Capture the cell that displays the provided text and extract its [X, Y] central coordinate. 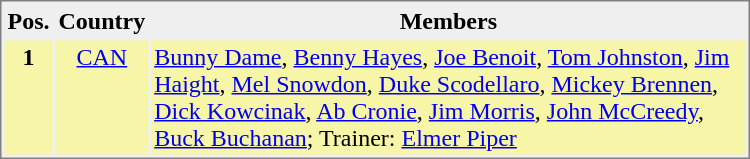
Pos. [28, 20]
CAN [102, 97]
1 [28, 97]
Country [102, 20]
Members [448, 20]
